Return the [X, Y] coordinate for the center point of the cell that contains the specified text.  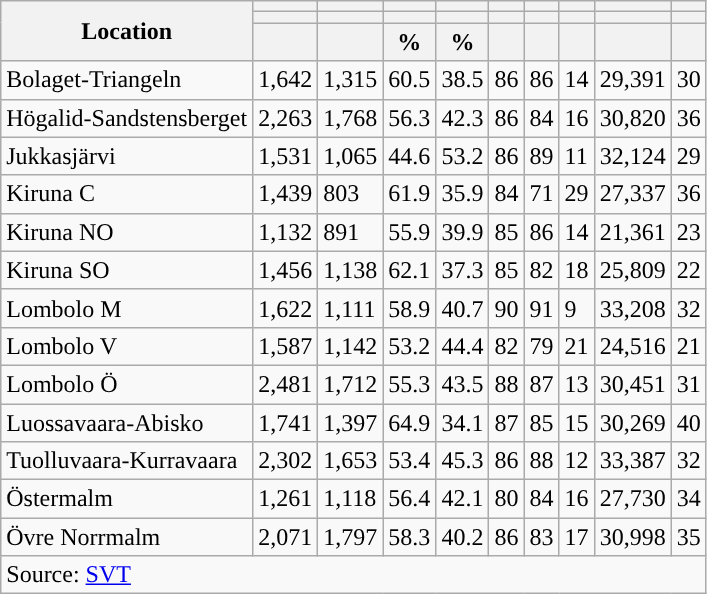
64.9 [410, 423]
2,481 [286, 384]
25,809 [632, 270]
33,208 [632, 308]
62.1 [410, 270]
Luossavaara-Abisko [127, 423]
55.9 [410, 232]
35.9 [462, 194]
Övre Norrmalm [127, 537]
55.3 [410, 384]
1,138 [350, 270]
39.9 [462, 232]
40.7 [462, 308]
1,768 [350, 118]
90 [506, 308]
Kiruna SO [127, 270]
Location [127, 31]
40 [688, 423]
53.4 [410, 461]
43.5 [462, 384]
22 [688, 270]
Tuolluvaara-Kurravaara [127, 461]
80 [506, 499]
83 [542, 537]
Lombolo V [127, 346]
15 [576, 423]
9 [576, 308]
1,315 [350, 80]
58.9 [410, 308]
56.4 [410, 499]
30,451 [632, 384]
18 [576, 270]
30,269 [632, 423]
91 [542, 308]
32,124 [632, 156]
45.3 [462, 461]
Östermalm [127, 499]
17 [576, 537]
34 [688, 499]
1,397 [350, 423]
1,531 [286, 156]
30 [688, 80]
21,361 [632, 232]
Lombolo Ö [127, 384]
30,998 [632, 537]
2,302 [286, 461]
Kiruna C [127, 194]
1,439 [286, 194]
1,111 [350, 308]
Jukkasjärvi [127, 156]
13 [576, 384]
27,337 [632, 194]
1,142 [350, 346]
1,261 [286, 499]
Lombolo M [127, 308]
71 [542, 194]
37.3 [462, 270]
33,387 [632, 461]
803 [350, 194]
61.9 [410, 194]
1,653 [350, 461]
1,741 [286, 423]
1,065 [350, 156]
60.5 [410, 80]
2,263 [286, 118]
1,132 [286, 232]
58.3 [410, 537]
1,642 [286, 80]
31 [688, 384]
1,118 [350, 499]
79 [542, 346]
2,071 [286, 537]
38.5 [462, 80]
Source: SVT [354, 575]
40.2 [462, 537]
1,797 [350, 537]
Bolaget-Triangeln [127, 80]
29,391 [632, 80]
56.3 [410, 118]
Högalid-Sandstensberget [127, 118]
891 [350, 232]
35 [688, 537]
44.6 [410, 156]
34.1 [462, 423]
1,712 [350, 384]
1,587 [286, 346]
44.4 [462, 346]
24,516 [632, 346]
42.1 [462, 499]
Kiruna NO [127, 232]
89 [542, 156]
1,622 [286, 308]
1,456 [286, 270]
11 [576, 156]
23 [688, 232]
12 [576, 461]
27,730 [632, 499]
30,820 [632, 118]
42.3 [462, 118]
